From the cell containing the given text, extract its center point as [x, y] coordinate. 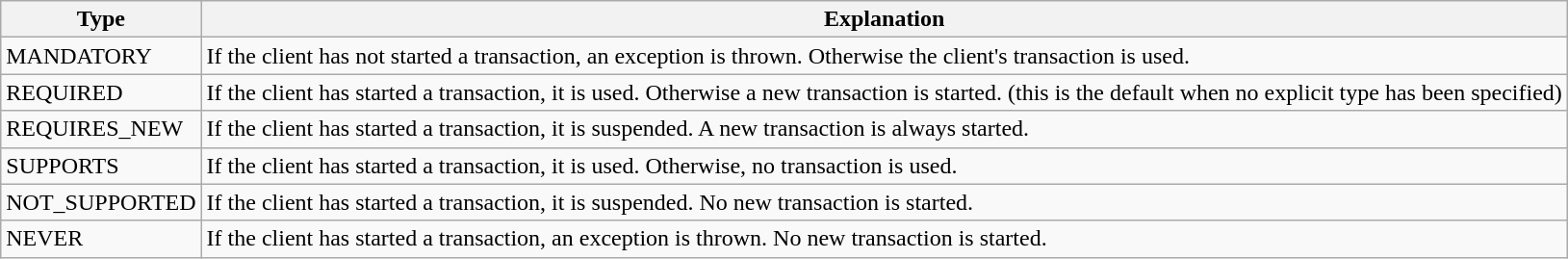
Explanation [884, 19]
If the client has started a transaction, it is suspended. No new transaction is started. [884, 202]
If the client has started a transaction, it is suspended. A new transaction is always started. [884, 129]
If the client has started a transaction, it is used. Otherwise, no transaction is used. [884, 166]
REQUIRES_NEW [101, 129]
MANDATORY [101, 56]
NOT_SUPPORTED [101, 202]
Type [101, 19]
If the client has not started a transaction, an exception is thrown. Otherwise the client's transaction is used. [884, 56]
If the client has started a transaction, an exception is thrown. No new transaction is started. [884, 239]
NEVER [101, 239]
SUPPORTS [101, 166]
REQUIRED [101, 92]
